Find where the given text appears and provide that cell's center as (x, y) coordinate. 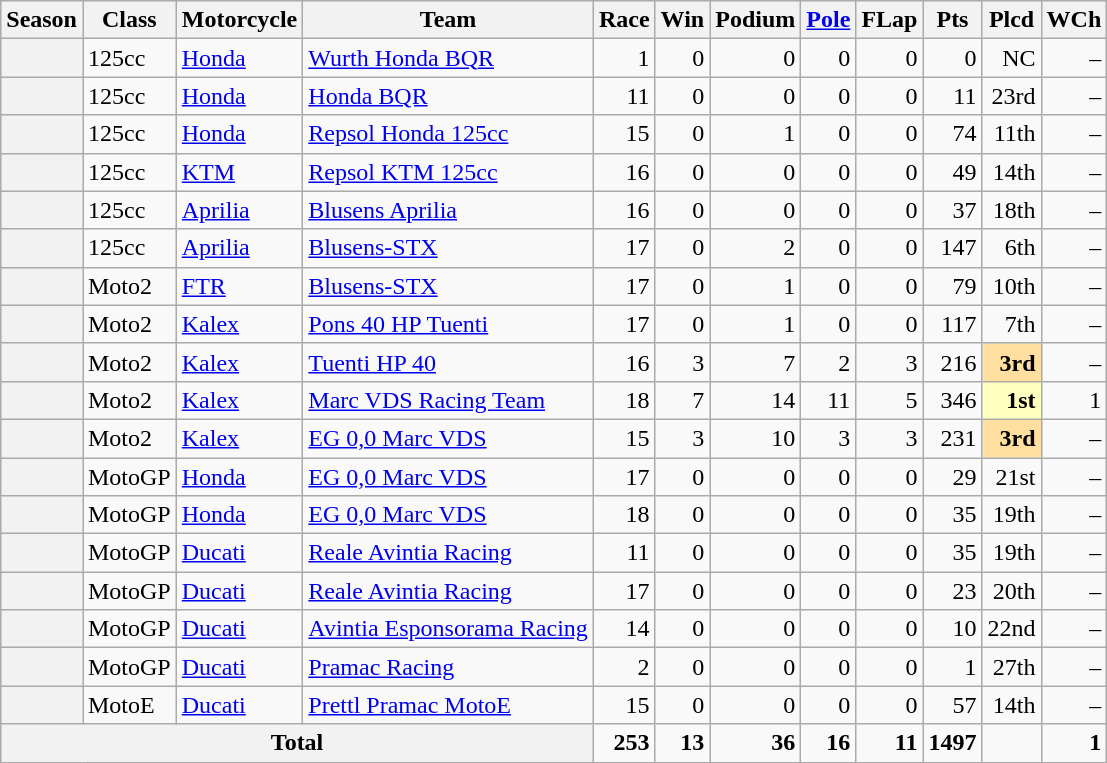
Pramac Racing (448, 667)
29 (952, 477)
Repsol KTM 125cc (448, 172)
117 (952, 324)
23rd (1012, 96)
Pts (952, 20)
Team (448, 20)
Pole (828, 20)
1497 (952, 743)
37 (952, 210)
6th (1012, 248)
79 (952, 286)
NC (1012, 58)
Prettl Pramac MotoE (448, 705)
57 (952, 705)
Total (298, 743)
22nd (1012, 629)
7th (1012, 324)
253 (624, 743)
27th (1012, 667)
Tuenti HP 40 (448, 362)
Motorcycle (240, 20)
346 (952, 400)
Wurth Honda BQR (448, 58)
23 (952, 591)
13 (682, 743)
10th (1012, 286)
MotoE (129, 705)
74 (952, 134)
FTR (240, 286)
Podium (756, 20)
Race (624, 20)
Pons 40 HP Tuenti (448, 324)
147 (952, 248)
20th (1012, 591)
5 (890, 400)
231 (952, 438)
Marc VDS Racing Team (448, 400)
49 (952, 172)
Class (129, 20)
36 (756, 743)
Blusens Aprilia (448, 210)
1st (1012, 400)
Win (682, 20)
21st (1012, 477)
18th (1012, 210)
Season (42, 20)
FLap (890, 20)
Avintia Esponsorama Racing (448, 629)
KTM (240, 172)
11th (1012, 134)
WCh (1074, 20)
Plcd (1012, 20)
216 (952, 362)
Honda BQR (448, 96)
Repsol Honda 125cc (448, 134)
